Locate the cell with the specified text and output its [x, y] center coordinate. 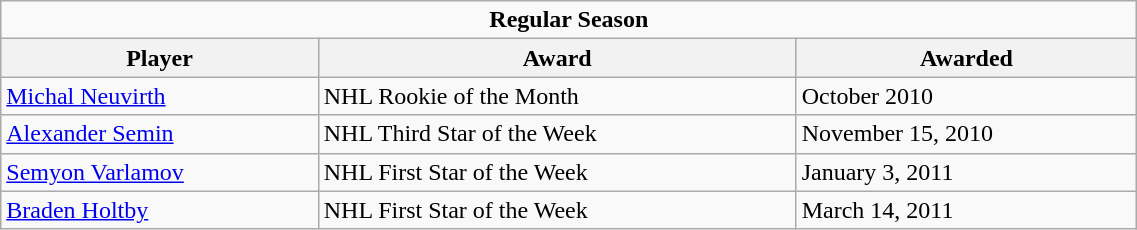
Award [557, 58]
March 14, 2011 [966, 210]
NHL Rookie of the Month [557, 96]
October 2010 [966, 96]
Michal Neuvirth [160, 96]
Awarded [966, 58]
Braden Holtby [160, 210]
Alexander Semin [160, 134]
Regular Season [569, 20]
November 15, 2010 [966, 134]
Player [160, 58]
Semyon Varlamov [160, 172]
NHL Third Star of the Week [557, 134]
January 3, 2011 [966, 172]
